Determine the (X, Y) coordinate at the center of the cell enclosing the given text.  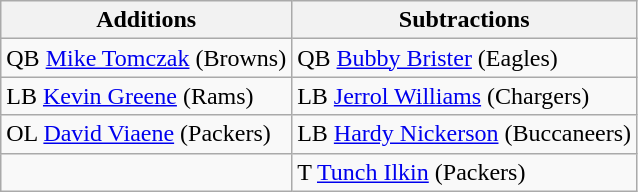
Additions (146, 20)
QB Bubby Brister (Eagles) (464, 58)
OL David Viaene (Packers) (146, 134)
LB Kevin Greene (Rams) (146, 96)
T Tunch Ilkin (Packers) (464, 172)
LB Jerrol Williams (Chargers) (464, 96)
LB Hardy Nickerson (Buccaneers) (464, 134)
Subtractions (464, 20)
QB Mike Tomczak (Browns) (146, 58)
